For the text-containing cell, return its midpoint in [x, y] coordinate format. 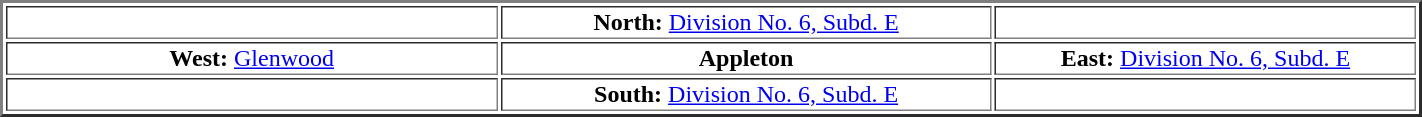
Appleton [746, 58]
North: Division No. 6, Subd. E [746, 22]
South: Division No. 6, Subd. E [746, 94]
West: Glenwood [252, 58]
East: Division No. 6, Subd. E [1206, 58]
